For the text-containing cell, return its midpoint in [X, Y] coordinate format. 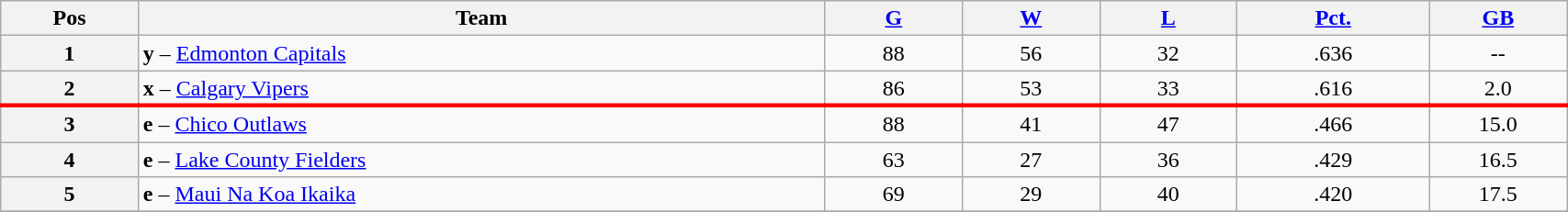
1 [70, 53]
.429 [1334, 159]
17.5 [1498, 195]
W [1032, 18]
29 [1032, 195]
36 [1168, 159]
5 [70, 195]
x – Calgary Vipers [481, 88]
69 [894, 195]
y – Edmonton Capitals [481, 53]
32 [1168, 53]
GB [1498, 18]
15.0 [1498, 124]
56 [1032, 53]
40 [1168, 195]
4 [70, 159]
.636 [1334, 53]
Pos [70, 18]
2 [70, 88]
-- [1498, 53]
3 [70, 124]
33 [1168, 88]
e – Maui Na Koa Ikaika [481, 195]
41 [1032, 124]
.466 [1334, 124]
.420 [1334, 195]
27 [1032, 159]
16.5 [1498, 159]
63 [894, 159]
2.0 [1498, 88]
G [894, 18]
Pct. [1334, 18]
Team [481, 18]
47 [1168, 124]
.616 [1334, 88]
e – Lake County Fielders [481, 159]
e – Chico Outlaws [481, 124]
L [1168, 18]
53 [1032, 88]
86 [894, 88]
